Return the [x, y] coordinate for the center point of the cell that contains the specified text.  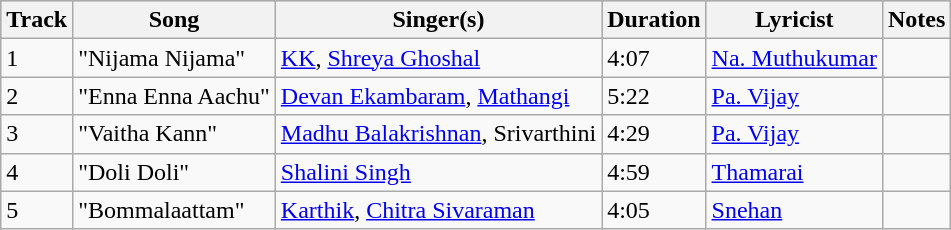
Shalini Singh [438, 172]
Singer(s) [438, 20]
Lyricist [794, 20]
Song [174, 20]
Track [37, 20]
4:05 [654, 210]
Snehan [794, 210]
4 [37, 172]
Notes [916, 20]
KK, Shreya Ghoshal [438, 58]
Devan Ekambaram, Mathangi [438, 96]
"Bommalaattam" [174, 210]
5 [37, 210]
Madhu Balakrishnan, Srivarthini [438, 134]
Karthik, Chitra Sivaraman [438, 210]
3 [37, 134]
4:59 [654, 172]
"Vaitha Kann" [174, 134]
4:07 [654, 58]
"Nijama Nijama" [174, 58]
1 [37, 58]
Duration [654, 20]
"Enna Enna Aachu" [174, 96]
5:22 [654, 96]
4:29 [654, 134]
2 [37, 96]
Thamarai [794, 172]
Na. Muthukumar [794, 58]
"Doli Doli" [174, 172]
